Identify which cell holds the provided text, then report its (x, y) central coordinate. 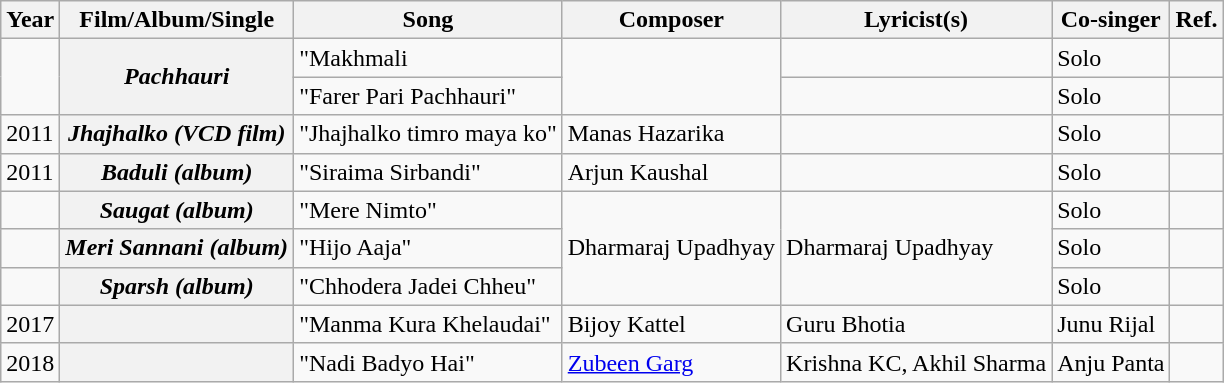
Jhajhalko (VCD film) (177, 134)
"Siraima Sirbandi" (428, 172)
Film/Album/Single (177, 20)
Co-singer (1111, 20)
Song (428, 20)
Manas Hazarika (671, 134)
Year (30, 20)
2017 (30, 324)
Composer (671, 20)
"Makhmali (428, 58)
Anju Panta (1111, 362)
Saugat (album) (177, 210)
Pachhauri (177, 77)
"Manma Kura Khelaudai" (428, 324)
"Jhajhalko timro maya ko" (428, 134)
"Farer Pari Pachhauri" (428, 96)
Sparsh (album) (177, 286)
Junu Rijal (1111, 324)
Zubeen Garg (671, 362)
Guru Bhotia (916, 324)
"Chhodera Jadei Chheu" (428, 286)
Meri Sannani (album) (177, 248)
"Mere Nimto" (428, 210)
Ref. (1196, 20)
Bijoy Kattel (671, 324)
Baduli (album) (177, 172)
Arjun Kaushal (671, 172)
Krishna KC, Akhil Sharma (916, 362)
Lyricist(s) (916, 20)
2018 (30, 362)
"Hijo Aaja" (428, 248)
"Nadi Badyo Hai" (428, 362)
